Return the [x, y] coordinate for the center point of the cell that contains the specified text.  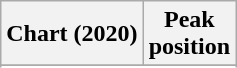
Peakposition [189, 34]
Chart (2020) [72, 34]
